Return the (x, y) coordinate for the center point of the cell that contains the specified text.  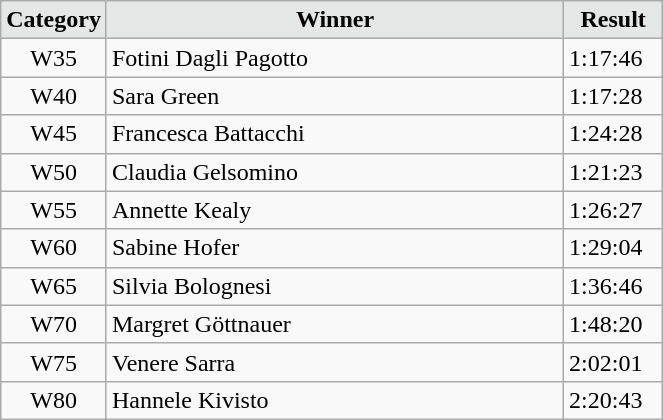
Hannele Kivisto (334, 400)
Claudia Gelsomino (334, 172)
W75 (54, 362)
Winner (334, 20)
W65 (54, 286)
1:21:23 (614, 172)
Category (54, 20)
1:17:46 (614, 58)
Result (614, 20)
2:02:01 (614, 362)
1:36:46 (614, 286)
W80 (54, 400)
W60 (54, 248)
1:24:28 (614, 134)
Silvia Bolognesi (334, 286)
W70 (54, 324)
1:48:20 (614, 324)
W35 (54, 58)
W55 (54, 210)
1:29:04 (614, 248)
2:20:43 (614, 400)
1:26:27 (614, 210)
W45 (54, 134)
Sabine Hofer (334, 248)
W50 (54, 172)
Annette Kealy (334, 210)
W40 (54, 96)
1:17:28 (614, 96)
Fotini Dagli Pagotto (334, 58)
Margret Göttnauer (334, 324)
Sara Green (334, 96)
Venere Sarra (334, 362)
Francesca Battacchi (334, 134)
